Determine the (x, y) coordinate at the center of the cell enclosing the given text.  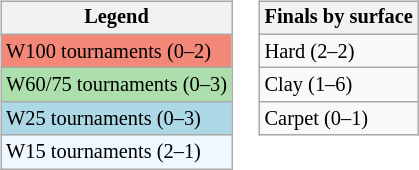
Finals by surface (339, 18)
W60/75 tournaments (0–3) (116, 85)
W100 tournaments (0–2) (116, 51)
W25 tournaments (0–3) (116, 119)
Legend (116, 18)
Clay (1–6) (339, 85)
Hard (2–2) (339, 51)
Carpet (0–1) (339, 119)
W15 tournaments (2–1) (116, 152)
